Extract the (X, Y) coordinate from the center of the cell holding the provided text.  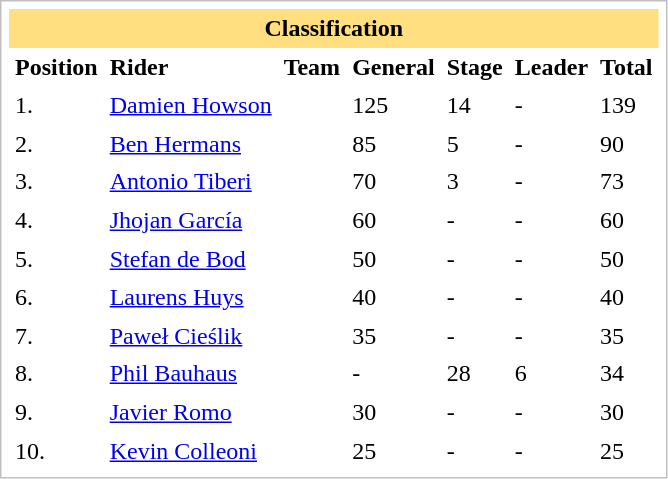
6 (552, 374)
85 (394, 143)
5 (475, 143)
8. (56, 374)
Antonio Tiberi (191, 182)
Leader (552, 66)
6. (56, 297)
28 (475, 374)
3. (56, 182)
4. (56, 220)
139 (626, 105)
Position (56, 66)
Rider (191, 66)
Laurens Huys (191, 297)
Phil Bauhaus (191, 374)
Damien Howson (191, 105)
5. (56, 258)
125 (394, 105)
General (394, 66)
2. (56, 143)
70 (394, 182)
Jhojan García (191, 220)
Total (626, 66)
34 (626, 374)
Stage (475, 66)
Javier Romo (191, 412)
90 (626, 143)
Stefan de Bod (191, 258)
9. (56, 412)
1. (56, 105)
Kevin Colleoni (191, 450)
10. (56, 450)
73 (626, 182)
Paweł Cieślik (191, 335)
Team (312, 66)
Classification (334, 28)
14 (475, 105)
7. (56, 335)
Ben Hermans (191, 143)
3 (475, 182)
